Capture the cell that displays the provided text and extract its [x, y] central coordinate. 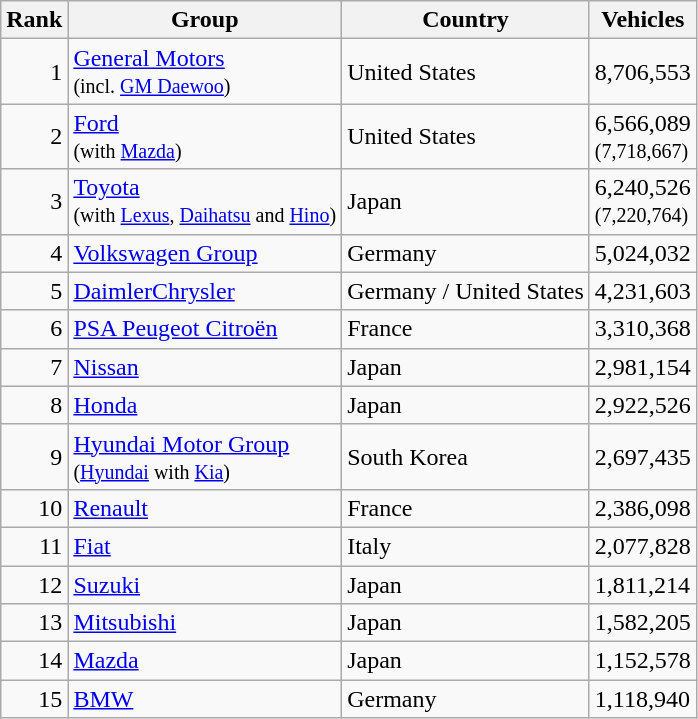
Suzuki [205, 585]
Group [205, 20]
Mazda [205, 661]
1 [34, 72]
2,981,154 [642, 367]
5 [34, 291]
General Motors (incl. GM Daewoo) [205, 72]
15 [34, 699]
8 [34, 405]
Hyundai Motor Group (Hyundai with Kia) [205, 456]
Rank [34, 20]
Vehicles [642, 20]
7 [34, 367]
PSA Peugeot Citroën [205, 329]
3 [34, 202]
South Korea [466, 456]
8,706,553 [642, 72]
Honda [205, 405]
13 [34, 623]
BMW [205, 699]
DaimlerChrysler [205, 291]
1,118,940 [642, 699]
Country [466, 20]
6,566,089 (7,718,667) [642, 136]
Toyota (with Lexus, Daihatsu and Hino) [205, 202]
Germany / United States [466, 291]
Nissan [205, 367]
11 [34, 546]
10 [34, 508]
14 [34, 661]
2,697,435 [642, 456]
1,582,205 [642, 623]
Renault [205, 508]
2,386,098 [642, 508]
9 [34, 456]
3,310,368 [642, 329]
Italy [466, 546]
2,922,526 [642, 405]
12 [34, 585]
1,811,214 [642, 585]
Ford (with Mazda) [205, 136]
Fiat [205, 546]
1,152,578 [642, 661]
2 [34, 136]
Mitsubishi [205, 623]
Volkswagen Group [205, 253]
4,231,603 [642, 291]
6 [34, 329]
5,024,032 [642, 253]
4 [34, 253]
2,077,828 [642, 546]
6,240,526 (7,220,764) [642, 202]
